Determine the (x, y) coordinate at the center of the cell enclosing the given text.  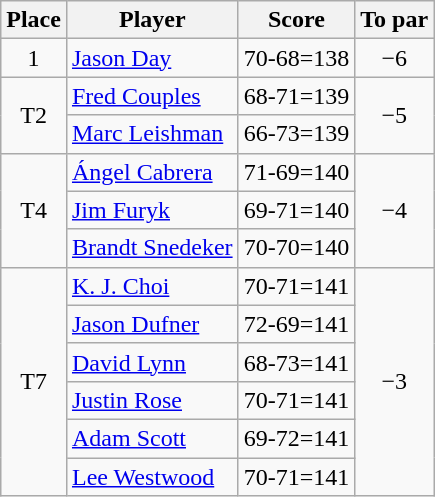
To par (394, 20)
66-73=139 (296, 134)
70-70=140 (296, 248)
Player (152, 20)
Score (296, 20)
Jim Furyk (152, 210)
69-72=141 (296, 438)
−4 (394, 210)
68-73=141 (296, 362)
68-71=139 (296, 96)
Marc Leishman (152, 134)
1 (34, 58)
69-71=140 (296, 210)
−5 (394, 115)
T7 (34, 381)
Justin Rose (152, 400)
−3 (394, 381)
Place (34, 20)
Adam Scott (152, 438)
Jason Day (152, 58)
Fred Couples (152, 96)
Ángel Cabrera (152, 172)
70-68=138 (296, 58)
T2 (34, 115)
71-69=140 (296, 172)
T4 (34, 210)
K. J. Choi (152, 286)
Lee Westwood (152, 477)
David Lynn (152, 362)
Jason Dufner (152, 324)
Brandt Snedeker (152, 248)
−6 (394, 58)
72-69=141 (296, 324)
